Locate the cell with the specified text and output its (X, Y) center coordinate. 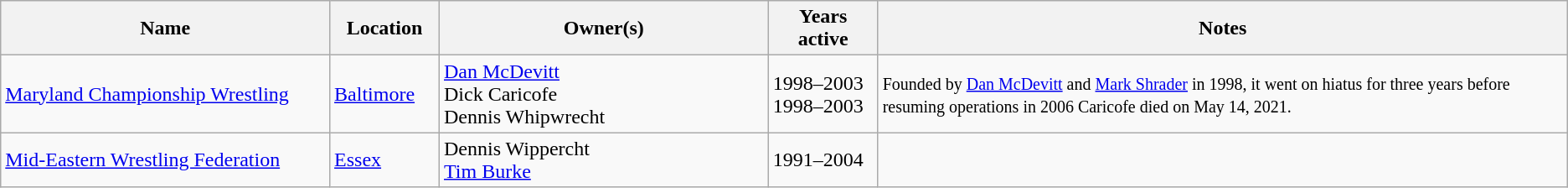
Mid-Eastern Wrestling Federation (166, 159)
Maryland Championship Wrestling (166, 94)
Owner(s) (603, 29)
Dennis WipperchtTim Burke (603, 159)
Years active (823, 29)
Notes (1223, 29)
1998–20031998–2003 (823, 94)
1991–2004 (823, 159)
Baltimore (385, 94)
Name (166, 29)
Dan McDevittDick CaricofeDennis Whipwrecht (603, 94)
Essex (385, 159)
Location (385, 29)
Founded by Dan McDevitt and Mark Shrader in 1998, it went on hiatus for three years before resuming operations in 2006 Caricofe died on May 14, 2021. (1223, 94)
